Determine the [x, y] coordinate at the center of the cell enclosing the given text.  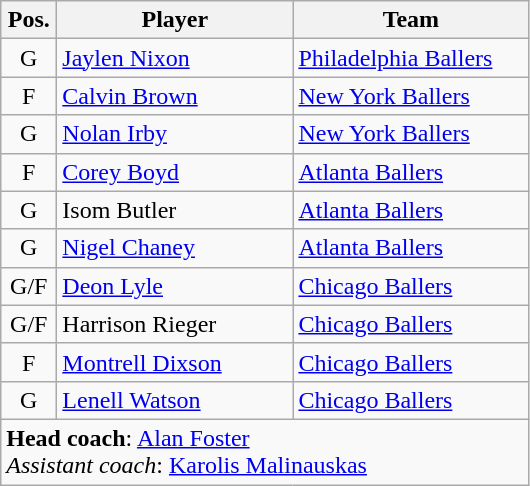
Corey Boyd [175, 172]
Lenell Watson [175, 400]
Player [175, 20]
Nolan Irby [175, 134]
Deon Lyle [175, 286]
Head coach: Alan FosterAssistant coach: Karolis Malinauskas [265, 452]
Isom Butler [175, 210]
Team [411, 20]
Calvin Brown [175, 96]
Philadelphia Ballers [411, 58]
Harrison Rieger [175, 324]
Nigel Chaney [175, 248]
Pos. [29, 20]
Jaylen Nixon [175, 58]
Montrell Dixson [175, 362]
